Search for the cell housing the specified text and yield its (x, y) center coordinate. 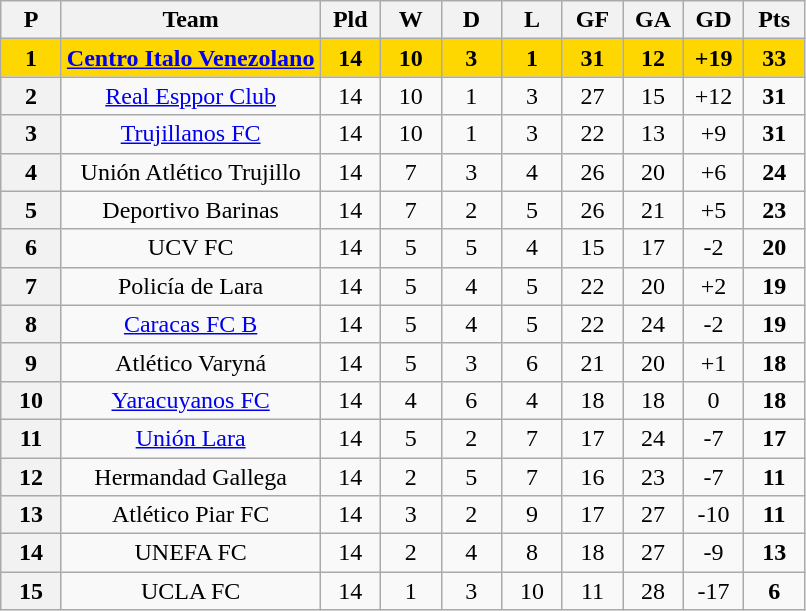
-17 (714, 591)
W (412, 20)
33 (774, 58)
Deportivo Barinas (190, 210)
Pts (774, 20)
+1 (714, 362)
GA (654, 20)
-9 (714, 553)
+2 (714, 286)
Atlético Piar FC (190, 515)
Hermandad Gallega (190, 477)
UCLA FC (190, 591)
+6 (714, 172)
GD (714, 20)
L (532, 20)
Real Esppor Club (190, 96)
Centro Italo Venezolano (190, 58)
GF (592, 20)
UCV FC (190, 248)
D (472, 20)
Unión Atlético Trujillo (190, 172)
Atlético Varyná (190, 362)
Yaracuyanos FC (190, 400)
+5 (714, 210)
Team (190, 20)
Pld (350, 20)
UNEFA FC (190, 553)
Caracas FC B (190, 324)
+19 (714, 58)
Unión Lara (190, 438)
+9 (714, 134)
+12 (714, 96)
Policía de Lara (190, 286)
Trujillanos FC (190, 134)
-10 (714, 515)
0 (714, 400)
P (32, 20)
16 (592, 477)
28 (654, 591)
